From the cell containing the given text, extract its center point as (x, y) coordinate. 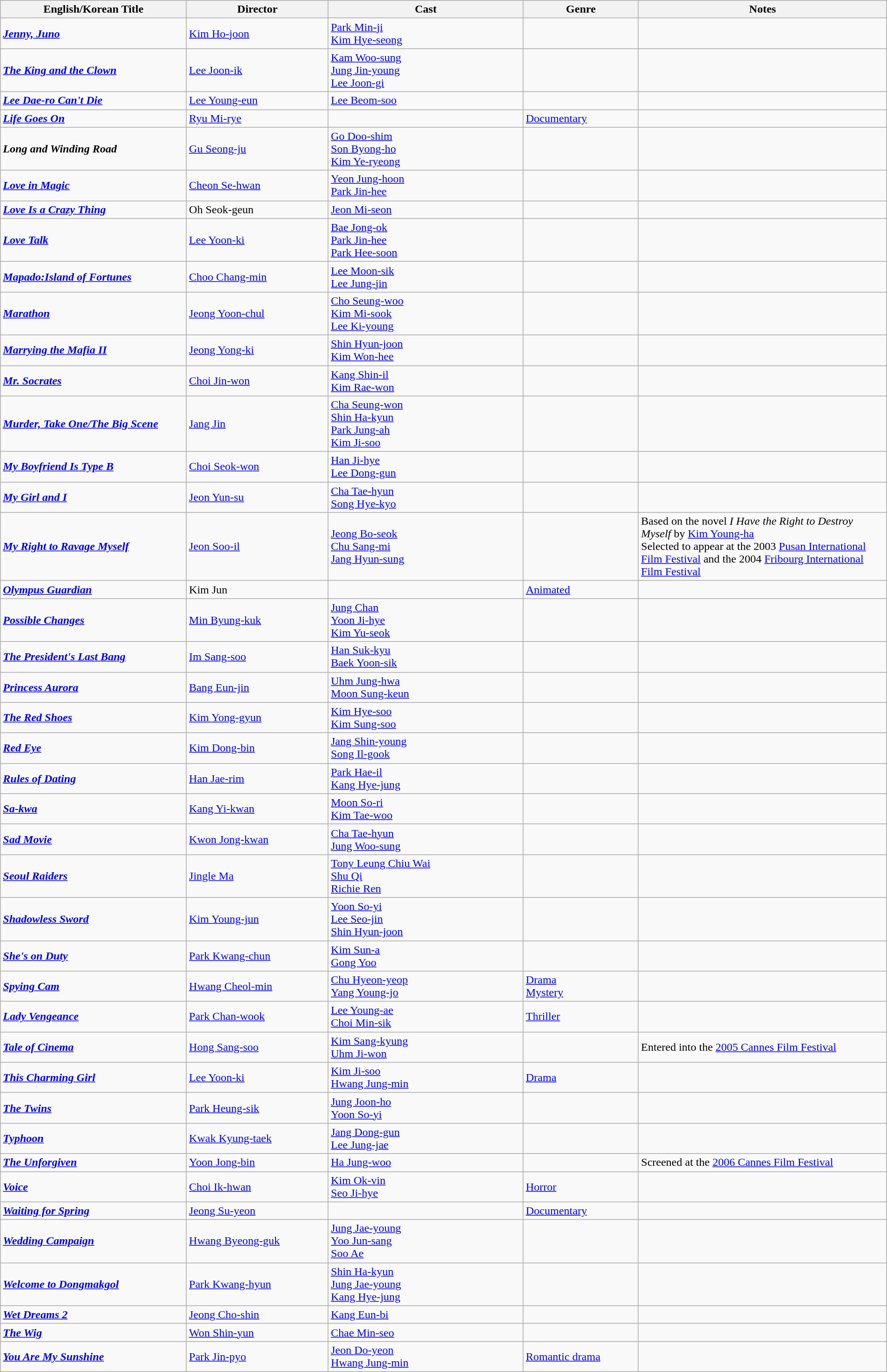
Choi Ik-hwan (257, 1187)
Cast (426, 9)
Possible Changes (94, 620)
Kim Dong-bin (257, 748)
Tale of Cinema (94, 1047)
Jeon Soo-il (257, 547)
The Twins (94, 1108)
Screened at the 2006 Cannes Film Festival (763, 1163)
Oh Seok-geun (257, 209)
You Are My Sunshine (94, 1356)
Park Kwang-chun (257, 956)
Sa-kwa (94, 809)
Park Jin-pyo (257, 1356)
Hwang Byeong-guk (257, 1241)
Choi Seok-won (257, 467)
Park Min-jiKim Hye-seong (426, 34)
Moon So-riKim Tae-woo (426, 809)
Kim Hye-sooKim Sung-soo (426, 717)
Marrying the Mafia II (94, 350)
Kang Yi-kwan (257, 809)
My Boyfriend Is Type B (94, 467)
Jeong Cho-shin (257, 1314)
Kim Ho-joon (257, 34)
Jeon Mi-seon (426, 209)
Red Eye (94, 748)
The Wig (94, 1332)
Gu Seong-ju (257, 149)
The Red Shoes (94, 717)
Kim Jun (257, 590)
Horror (581, 1187)
Genre (581, 9)
Tony Leung Chiu WaiShu QiRichie Ren (426, 876)
Jingle Ma (257, 876)
Jung Jae-youngYoo Jun-sangSoo Ae (426, 1241)
Han Suk-kyuBaek Yoon-sik (426, 657)
Park Hae-ilKang Hye-jung (426, 778)
Kim Ok-vinSeo Ji-hye (426, 1187)
Notes (763, 9)
Cha Tae-hyunJung Woo-sung (426, 839)
Kim Yong-gyun (257, 717)
Animated (581, 590)
Han Jae-rim (257, 778)
Shin Ha-kyunJung Jae-youngKang Hye-jung (426, 1284)
Jeon Do-yeonHwang Jung-min (426, 1356)
Jung ChanYoon Ji-hyeKim Yu-seok (426, 620)
Wedding Campaign (94, 1241)
My Right to Ravage Myself (94, 547)
Long and Winding Road (94, 149)
Lee Beom-soo (426, 101)
Life Goes On (94, 118)
Love in Magic (94, 185)
Director (257, 9)
DramaMystery (581, 987)
She's on Duty (94, 956)
Cheon Se-hwan (257, 185)
The President's Last Bang (94, 657)
Kwak Kyung-taek (257, 1138)
Bang Eun-jin (257, 687)
Choi Jin-won (257, 381)
Cha Seung-wonShin Ha-kyunPark Jung-ahKim Ji-soo (426, 424)
Shin Hyun-joonKim Won-hee (426, 350)
Voice (94, 1187)
Sad Movie (94, 839)
Jang Shin-youngSong Il-gook (426, 748)
Chu Hyeon-yeopYang Young-jo (426, 987)
Park Kwang-hyun (257, 1284)
Welcome to Dongmakgol (94, 1284)
Lee Dae-ro Can't Die (94, 101)
My Girl and I (94, 498)
Kim Sun-aGong Yoo (426, 956)
Yoon Jong-bin (257, 1163)
Lee Young-aeChoi Min-sik (426, 1017)
Kim Young-jun (257, 919)
Rules of Dating (94, 778)
Lee Young-eun (257, 101)
Choo Chang-min (257, 277)
Won Shin-yun (257, 1332)
Jeong Bo-seokChu Sang-miJang Hyun-sung (426, 547)
Marathon (94, 313)
Jeong Yoon-chul (257, 313)
Hwang Cheol-min (257, 987)
Yoon So-yiLee Seo-jinShin Hyun-joon (426, 919)
Spying Cam (94, 987)
Wet Dreams 2 (94, 1314)
Jung Joon-hoYoon So-yi (426, 1108)
Jeong Su-yeon (257, 1211)
Entered into the 2005 Cannes Film Festival (763, 1047)
Chae Min-seo (426, 1332)
Jenny, Juno (94, 34)
Drama (581, 1077)
Go Doo-shimSon Byong-hoKim Ye-ryeong (426, 149)
This Charming Girl (94, 1077)
Im Sang-soo (257, 657)
Shadowless Sword (94, 919)
Kim Sang-kyungUhm Ji-won (426, 1047)
Uhm Jung-hwaMoon Sung-keun (426, 687)
Love Talk (94, 240)
Ha Jung-woo (426, 1163)
Kang Eun-bi (426, 1314)
Jang Dong-gunLee Jung-jae (426, 1138)
Bae Jong-okPark Jin-heePark Hee-soon (426, 240)
Kim Ji-sooHwang Jung-min (426, 1077)
Han Ji-hyeLee Dong-gun (426, 467)
Min Byung-kuk (257, 620)
Kang Shin-ilKim Rae-won (426, 381)
Mr. Socrates (94, 381)
Jeon Yun-su (257, 498)
Jang Jin (257, 424)
Princess Aurora (94, 687)
Park Heung-sik (257, 1108)
Lee Moon-sikLee Jung-jin (426, 277)
Park Chan-wook (257, 1017)
Yeon Jung-hoonPark Jin-hee (426, 185)
English/Korean Title (94, 9)
Love Is a Crazy Thing (94, 209)
Romantic drama (581, 1356)
The King and the Clown (94, 70)
Kam Woo-sungJung Jin-youngLee Joon-gi (426, 70)
Waiting for Spring (94, 1211)
Lee Joon-ik (257, 70)
Kwon Jong-kwan (257, 839)
Thriller (581, 1017)
Cha Tae-hyunSong Hye-kyo (426, 498)
Murder, Take One/The Big Scene (94, 424)
Jeong Yong-ki (257, 350)
Olympus Guardian (94, 590)
Mapado:Island of Fortunes (94, 277)
Hong Sang-soo (257, 1047)
Cho Seung-wooKim Mi-sookLee Ki-young (426, 313)
Seoul Raiders (94, 876)
Typhoon (94, 1138)
Lady Vengeance (94, 1017)
Ryu Mi-rye (257, 118)
The Unforgiven (94, 1163)
